From the cell containing the given text, extract its center point as (x, y) coordinate. 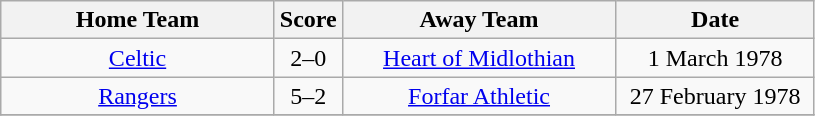
Home Team (138, 20)
5–2 (308, 96)
Away Team (479, 20)
Score (308, 20)
2–0 (308, 58)
Rangers (138, 96)
Celtic (138, 58)
Forfar Athletic (479, 96)
27 February 1978 (716, 96)
Heart of Midlothian (479, 58)
Date (716, 20)
1 March 1978 (716, 58)
